Provide the [x, y] coordinate of the cell's center where the given text is located.  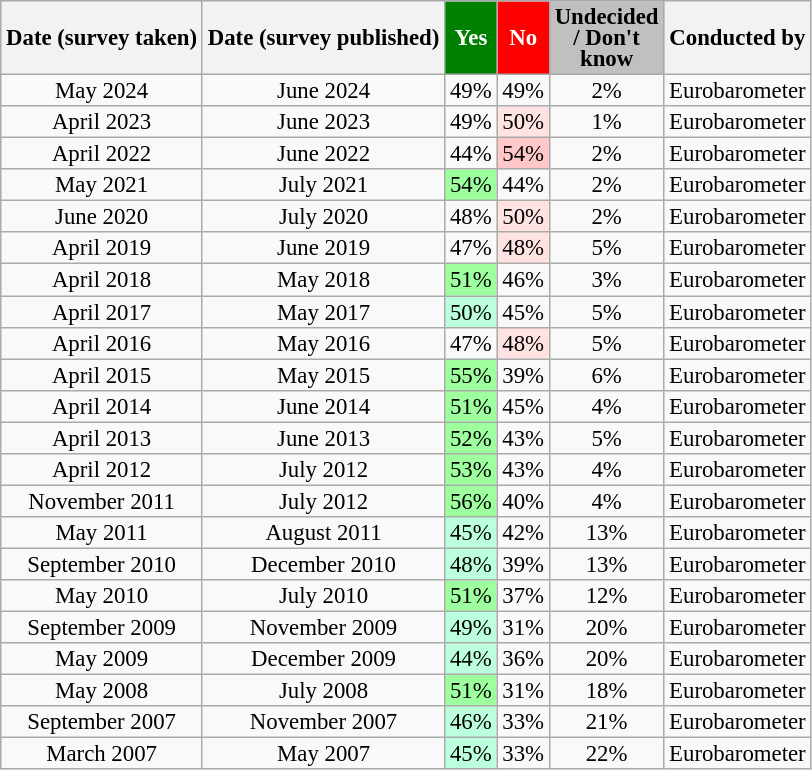
56% [471, 501]
May 2021 [102, 185]
53% [471, 470]
July 2021 [323, 185]
April 2012 [102, 470]
May 2011 [102, 533]
37% [523, 596]
June 2022 [323, 154]
November 2007 [323, 722]
1% [606, 122]
55% [471, 375]
21% [606, 722]
May 2008 [102, 691]
July 2020 [323, 217]
May 2024 [102, 91]
June 2020 [102, 217]
April 2015 [102, 375]
22% [606, 754]
September 2007 [102, 722]
No [523, 38]
12% [606, 596]
April 2014 [102, 406]
June 2019 [323, 248]
April 2016 [102, 343]
April 2019 [102, 248]
June 2014 [323, 406]
April 2023 [102, 122]
November 2011 [102, 501]
December 2009 [323, 659]
July 2010 [323, 596]
52% [471, 438]
September 2010 [102, 564]
18% [606, 691]
April 2013 [102, 438]
May 2017 [323, 312]
Conducted by [738, 38]
Date (survey taken) [102, 38]
April 2017 [102, 312]
42% [523, 533]
March 2007 [102, 754]
Undecided / Don't know [606, 38]
June 2013 [323, 438]
June 2023 [323, 122]
36% [523, 659]
3% [606, 280]
6% [606, 375]
May 2018 [323, 280]
May 2009 [102, 659]
May 2015 [323, 375]
August 2011 [323, 533]
November 2009 [323, 628]
Date (survey published) [323, 38]
May 2007 [323, 754]
April 2022 [102, 154]
December 2010 [323, 564]
July 2008 [323, 691]
June 2024 [323, 91]
April 2018 [102, 280]
September 2009 [102, 628]
May 2010 [102, 596]
May 2016 [323, 343]
Yes [471, 38]
40% [523, 501]
